Identify which cell holds the provided text, then report its [X, Y] central coordinate. 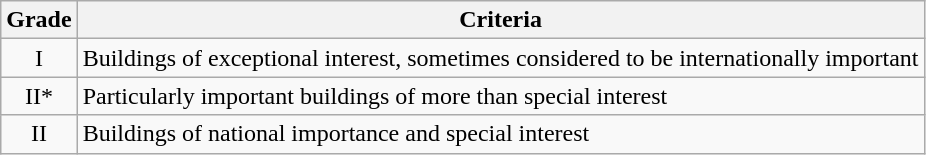
Particularly important buildings of more than special interest [500, 96]
Buildings of national importance and special interest [500, 134]
II* [39, 96]
Grade [39, 20]
Buildings of exceptional interest, sometimes considered to be internationally important [500, 58]
Criteria [500, 20]
I [39, 58]
II [39, 134]
